Search for the cell housing the specified text and yield its (X, Y) center coordinate. 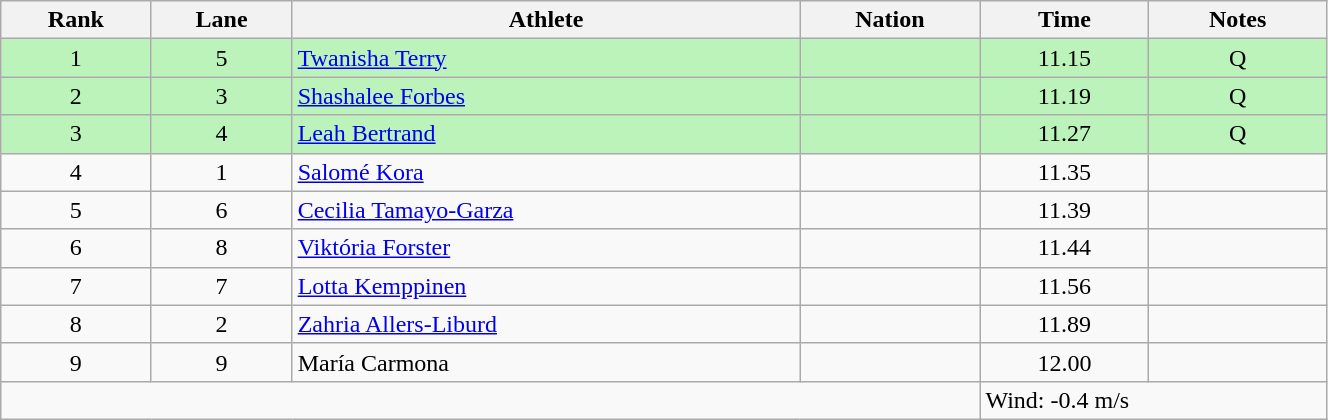
Lotta Kemppinen (546, 286)
Viktória Forster (546, 248)
Twanisha Terry (546, 58)
Zahria Allers-Liburd (546, 324)
11.15 (1064, 58)
Leah Bertrand (546, 134)
11.56 (1064, 286)
11.89 (1064, 324)
11.35 (1064, 172)
Cecilia Tamayo-Garza (546, 210)
Time (1064, 20)
Wind: -0.4 m/s (1153, 400)
11.39 (1064, 210)
11.27 (1064, 134)
Lane (222, 20)
María Carmona (546, 362)
Notes (1238, 20)
11.19 (1064, 96)
Rank (76, 20)
Shashalee Forbes (546, 96)
Nation (890, 20)
Salomé Kora (546, 172)
12.00 (1064, 362)
11.44 (1064, 248)
Athlete (546, 20)
